Return (X, Y) of the center of cell containing provided text 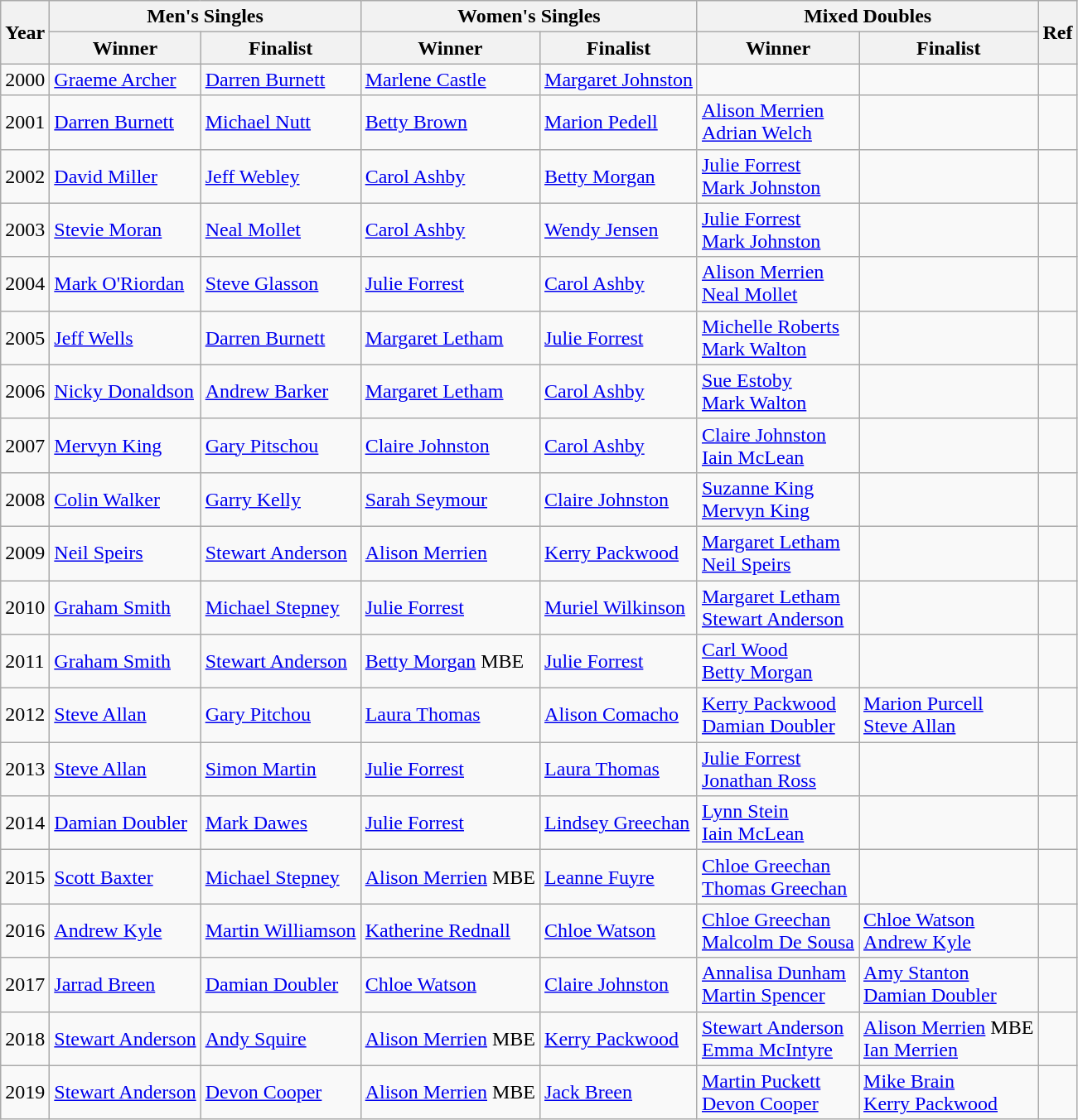
Chloe Watson Andrew Kyle (949, 931)
Stevie Moran (125, 230)
Margaret Letham Neil Speirs (777, 553)
2007 (25, 446)
Sarah Seymour (450, 499)
Marlene Castle (450, 80)
Gary Pitchou (280, 716)
Betty Brown (450, 123)
Mervyn King (125, 446)
Nicky Donaldson (125, 391)
Neal Mollet (280, 230)
2002 (25, 176)
2004 (25, 283)
Andy Squire (280, 1039)
Simon Martin (280, 769)
Michael Nutt (280, 123)
2009 (25, 553)
Garry Kelly (280, 499)
Suzanne King Mervyn King (777, 499)
Mike Brain Kerry Packwood (949, 1092)
Martin Williamson (280, 931)
2000 (25, 80)
Mark O'Riordan (125, 283)
Devon Cooper (280, 1092)
2015 (25, 876)
Claire Johnston Iain McLean (777, 446)
2005 (25, 338)
Steve Glasson (280, 283)
2003 (25, 230)
Mark Dawes (280, 823)
Julie Forrest Jonathan Ross (777, 769)
2008 (25, 499)
2006 (25, 391)
2010 (25, 606)
David Miller (125, 176)
2016 (25, 931)
2014 (25, 823)
Marion Purcell Steve Allan (949, 716)
Betty Morgan MBE (450, 661)
Year (25, 32)
Jeff Wells (125, 338)
Martin Puckett Devon Cooper (777, 1092)
Amy Stanton Damian Doubler (949, 984)
Sue Estoby Mark Walton (777, 391)
Chloe Greechan Malcolm De Sousa (777, 931)
Marion Pedell (619, 123)
Lindsey Greechan (619, 823)
Michelle Roberts Mark Walton (777, 338)
Stewart Anderson Emma McIntyre (777, 1039)
2018 (25, 1039)
Jack Breen (619, 1092)
Chloe Greechan Thomas Greechan (777, 876)
Colin Walker (125, 499)
2013 (25, 769)
Margaret Letham Stewart Anderson (777, 606)
2012 (25, 716)
Jarrad Breen (125, 984)
2019 (25, 1092)
Alison Merrien Neal Mollet (777, 283)
Lynn Stein Iain McLean (777, 823)
Ref (1057, 32)
Muriel Wilkinson (619, 606)
Jeff Webley (280, 176)
Women's Singles (529, 17)
Kerry Packwood Damian Doubler (777, 716)
Gary Pitschou (280, 446)
Margaret Johnston (619, 80)
Alison Merrien Adrian Welch (777, 123)
Alison Comacho (619, 716)
Andrew Barker (280, 391)
Andrew Kyle (125, 931)
2011 (25, 661)
Annalisa Dunham Martin Spencer (777, 984)
Graeme Archer (125, 80)
Neil Speirs (125, 553)
2001 (25, 123)
Scott Baxter (125, 876)
Wendy Jensen (619, 230)
Alison Merrien MBE Ian Merrien (949, 1039)
Men's Singles (205, 17)
2017 (25, 984)
Alison Merrien (450, 553)
Betty Morgan (619, 176)
Katherine Rednall (450, 931)
Leanne Fuyre (619, 876)
Carl Wood Betty Morgan (777, 661)
Mixed Doubles (867, 17)
